Return [X, Y] of the center of cell containing provided text 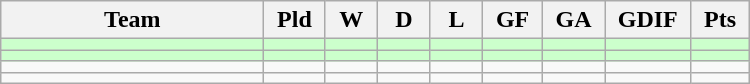
GA [573, 20]
Team [132, 20]
Pts [720, 20]
L [456, 20]
GF [513, 20]
D [404, 20]
GDIF [648, 20]
Pld [294, 20]
W [352, 20]
